Search for the cell housing the specified text and yield its (X, Y) center coordinate. 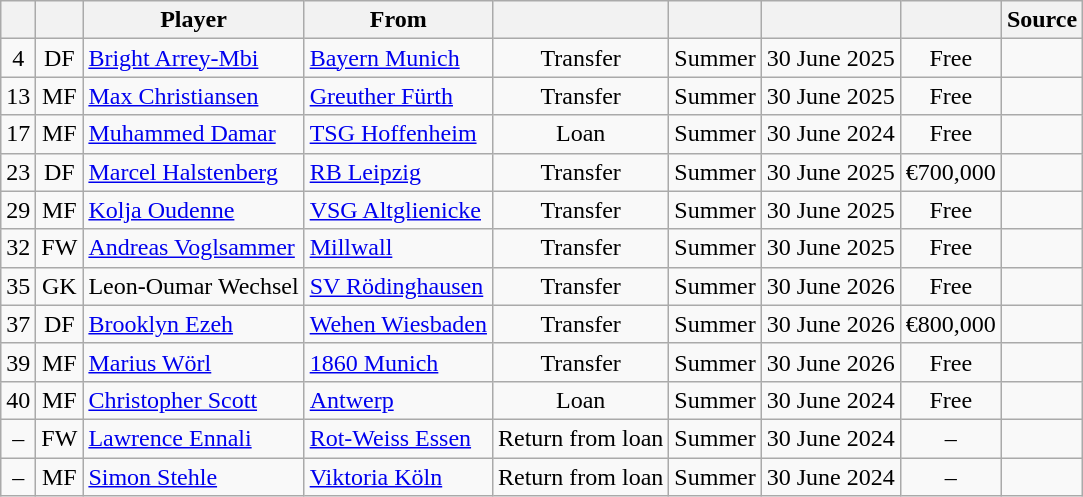
Antwerp (398, 400)
1860 Munich (398, 362)
Max Christiansen (194, 96)
Simon Stehle (194, 477)
35 (18, 286)
Wehen Wiesbaden (398, 324)
Marcel Halstenberg (194, 172)
€800,000 (950, 324)
Greuther Fürth (398, 96)
Kolja Oudenne (194, 210)
VSG Altglienicke (398, 210)
Player (194, 20)
TSG Hoffenheim (398, 134)
€700,000 (950, 172)
32 (18, 248)
Lawrence Ennali (194, 438)
Leon-Oumar Wechsel (194, 286)
23 (18, 172)
17 (18, 134)
From (398, 20)
39 (18, 362)
Brooklyn Ezeh (194, 324)
GK (60, 286)
RB Leipzig (398, 172)
29 (18, 210)
SV Rödinghausen (398, 286)
Millwall (398, 248)
Bright Arrey-Mbi (194, 58)
Andreas Voglsammer (194, 248)
Source (1042, 20)
13 (18, 96)
Muhammed Damar (194, 134)
4 (18, 58)
Christopher Scott (194, 400)
37 (18, 324)
Rot-Weiss Essen (398, 438)
40 (18, 400)
Bayern Munich (398, 58)
Marius Wörl (194, 362)
Viktoria Köln (398, 477)
